From the cell containing the given text, extract its center point as (X, Y) coordinate. 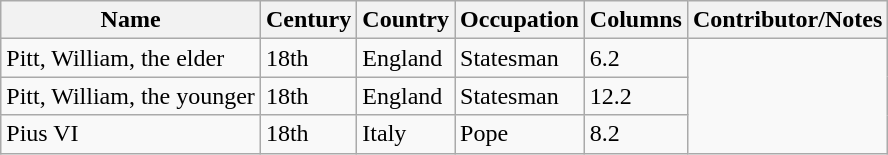
Century (308, 20)
Name (131, 20)
Pitt, William, the younger (131, 96)
Italy (406, 134)
6.2 (636, 58)
Pitt, William, the elder (131, 58)
Pius VI (131, 134)
12.2 (636, 96)
8.2 (636, 134)
Country (406, 20)
Contributor/Notes (787, 20)
Pope (520, 134)
Columns (636, 20)
Occupation (520, 20)
